Return the [X, Y] coordinate for the center point of the cell that contains the specified text.  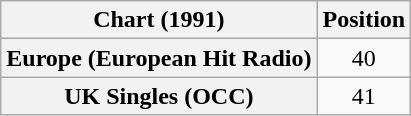
40 [364, 58]
41 [364, 96]
Europe (European Hit Radio) [159, 58]
Chart (1991) [159, 20]
UK Singles (OCC) [159, 96]
Position [364, 20]
